Scan for the cell matching the given text and deliver its [x, y] coordinate at center. 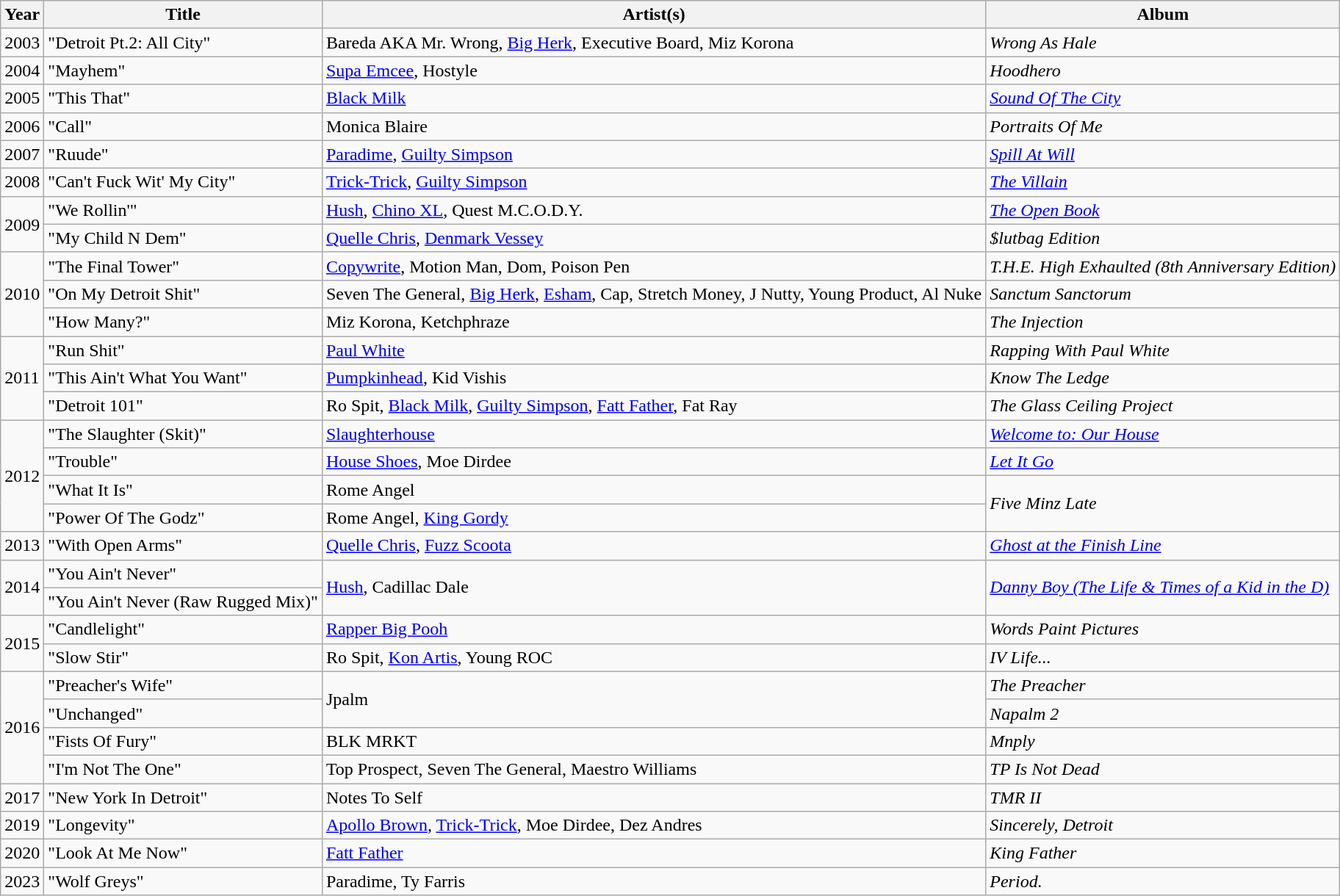
Know The Ledge [1163, 378]
"Detroit 101" [184, 406]
Quelle Chris, Fuzz Scoota [654, 546]
2009 [22, 224]
"Look At Me Now" [184, 853]
Napalm 2 [1163, 713]
Seven The General, Big Herk, Esham, Cap, Stretch Money, J Nutty, Young Product, Al Nuke [654, 294]
"With Open Arms" [184, 546]
"New York In Detroit" [184, 797]
"I'm Not The One" [184, 769]
2016 [22, 727]
"We Rollin'" [184, 210]
"What It Is" [184, 490]
Paradime, Guilty Simpson [654, 154]
"Unchanged" [184, 713]
"Mayhem" [184, 71]
Copywrite, Motion Man, Dom, Poison Pen [654, 266]
Sincerely, Detroit [1163, 825]
Fatt Father [654, 853]
Year [22, 15]
"On My Detroit Shit" [184, 294]
The Injection [1163, 322]
Quelle Chris, Denmark Vessey [654, 238]
"Run Shit" [184, 350]
Black Milk [654, 98]
Top Prospect, Seven The General, Maestro Williams [654, 769]
Sound Of The City [1163, 98]
"How Many?" [184, 322]
Apollo Brown, Trick-Trick, Moe Dirdee, Dez Andres [654, 825]
"Candlelight" [184, 629]
"Longevity" [184, 825]
"Can't Fuck Wit' My City" [184, 182]
T.H.E. High Exhaulted (8th Anniversary Edition) [1163, 266]
"My Child N Dem" [184, 238]
The Preacher [1163, 685]
Supa Emcee, Hostyle [654, 71]
2023 [22, 881]
Pumpkinhead, Kid Vishis [654, 378]
Hush, Chino XL, Quest M.C.O.D.Y. [654, 210]
"You Ain't Never (Raw Rugged Mix)" [184, 601]
"This That" [184, 98]
Wrong As Hale [1163, 43]
Danny Boy (The Life & Times of a Kid in the D) [1163, 588]
"Trouble" [184, 462]
Words Paint Pictures [1163, 629]
Ro Spit, Black Milk, Guilty Simpson, Fatt Father, Fat Ray [654, 406]
Hoodhero [1163, 71]
2007 [22, 154]
2010 [22, 294]
King Father [1163, 853]
The Open Book [1163, 210]
Notes To Self [654, 797]
2020 [22, 853]
TP Is Not Dead [1163, 769]
The Glass Ceiling Project [1163, 406]
Five Minz Late [1163, 504]
"Wolf Greys" [184, 881]
2017 [22, 797]
Miz Korona, Ketchphraze [654, 322]
Paul White [654, 350]
2005 [22, 98]
"The Slaughter (Skit)" [184, 434]
2011 [22, 378]
2004 [22, 71]
"This Ain't What You Want" [184, 378]
Jpalm [654, 699]
"You Ain't Never" [184, 574]
Portraits Of Me [1163, 126]
Title [184, 15]
"Call" [184, 126]
"Power Of The Godz" [184, 518]
"The Final Tower" [184, 266]
TMR II [1163, 797]
House Shoes, Moe Dirdee [654, 462]
Paradime, Ty Farris [654, 881]
2003 [22, 43]
BLK MRKT [654, 741]
Rome Angel, King Gordy [654, 518]
Hush, Cadillac Dale [654, 588]
Album [1163, 15]
2012 [22, 476]
The Villain [1163, 182]
Ghost at the Finish Line [1163, 546]
Monica Blaire [654, 126]
Spill At Will [1163, 154]
"Fists Of Fury" [184, 741]
Rapper Big Pooh [654, 629]
"Detroit Pt.2: All City" [184, 43]
2019 [22, 825]
"Slow Stir" [184, 657]
Let It Go [1163, 462]
Period. [1163, 881]
Welcome to: Our House [1163, 434]
Ro Spit, Kon Artis, Young ROC [654, 657]
"Ruude" [184, 154]
2006 [22, 126]
2008 [22, 182]
"Preacher's Wife" [184, 685]
Rapping With Paul White [1163, 350]
Bareda AKA Mr. Wrong, Big Herk, Executive Board, Miz Korona [654, 43]
2013 [22, 546]
Artist(s) [654, 15]
Slaughterhouse [654, 434]
IV Life... [1163, 657]
Mnply [1163, 741]
2015 [22, 643]
Trick-Trick, Guilty Simpson [654, 182]
2014 [22, 588]
$lutbag Edition [1163, 238]
Sanctum Sanctorum [1163, 294]
Rome Angel [654, 490]
